Output the [X, Y] coordinate of the center of the cell containing the given text.  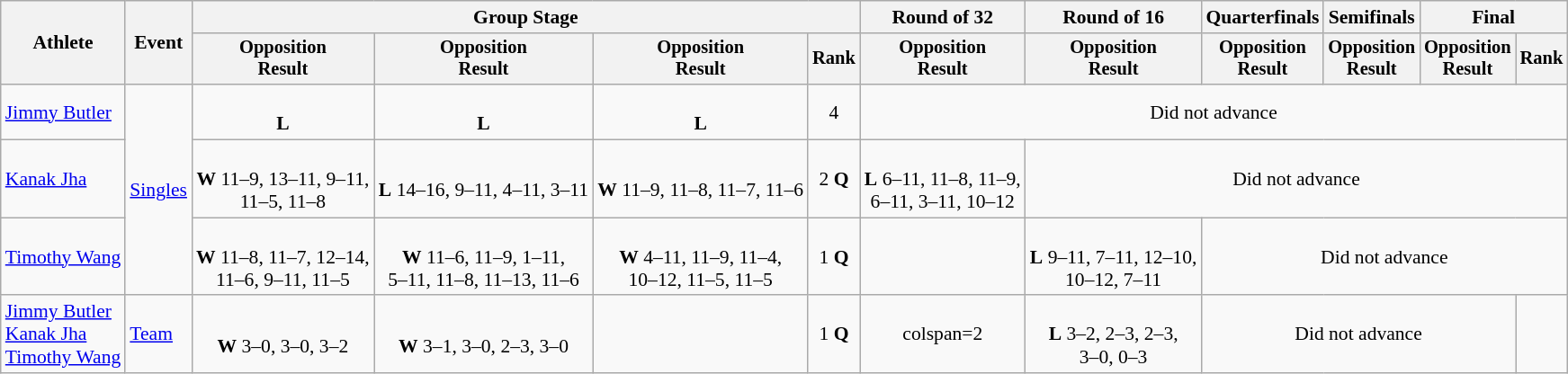
Round of 32 [943, 17]
W 11–8, 11–7, 12–14,11–6, 9–11, 11–5 [282, 257]
Athlete [63, 43]
W 3–0, 3–0, 3–2 [282, 334]
W 3–1, 3–0, 2–3, 3–0 [484, 334]
L 14–16, 9–11, 4–11, 3–11 [484, 180]
L 6–11, 11–8, 11–9,6–11, 3–11, 10–12 [943, 180]
Jimmy ButlerKanak JhaTimothy Wang [63, 334]
Round of 16 [1114, 17]
colspan=2 [943, 334]
2 Q [834, 180]
W 11–6, 11–9, 1–11,5–11, 11–8, 11–13, 11–6 [484, 257]
Timothy Wang [63, 257]
Quarterfinals [1262, 17]
W 4–11, 11–9, 11–4,10–12, 11–5, 11–5 [700, 257]
Semifinals [1371, 17]
4 [834, 111]
Group Stage [525, 17]
Team [158, 334]
Event [158, 43]
L 9–11, 7–11, 12–10,10–12, 7–11 [1114, 257]
Kanak Jha [63, 180]
Jimmy Butler [63, 111]
Singles [158, 190]
L 3–2, 2–3, 2–3,3–0, 0–3 [1114, 334]
Final [1493, 17]
W 11–9, 11–8, 11–7, 11–6 [700, 180]
W 11–9, 13–11, 9–11,11–5, 11–8 [282, 180]
